From the cell containing the given text, extract its center point as [x, y] coordinate. 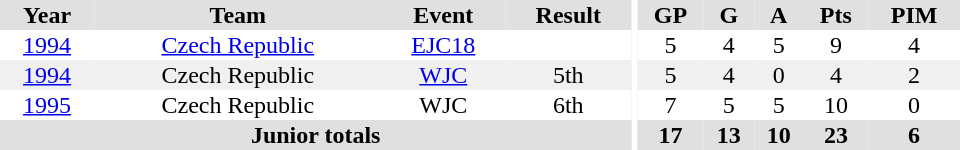
A [779, 15]
6 [914, 135]
Junior totals [316, 135]
PIM [914, 15]
Year [47, 15]
GP [670, 15]
Result [568, 15]
EJC18 [443, 45]
13 [729, 135]
Team [238, 15]
5th [568, 75]
G [729, 15]
1995 [47, 105]
Pts [836, 15]
6th [568, 105]
Event [443, 15]
17 [670, 135]
7 [670, 105]
23 [836, 135]
9 [836, 45]
2 [914, 75]
